Pinpoint the cell where the given text exists, returning its [X, Y] midpoint coordinate. 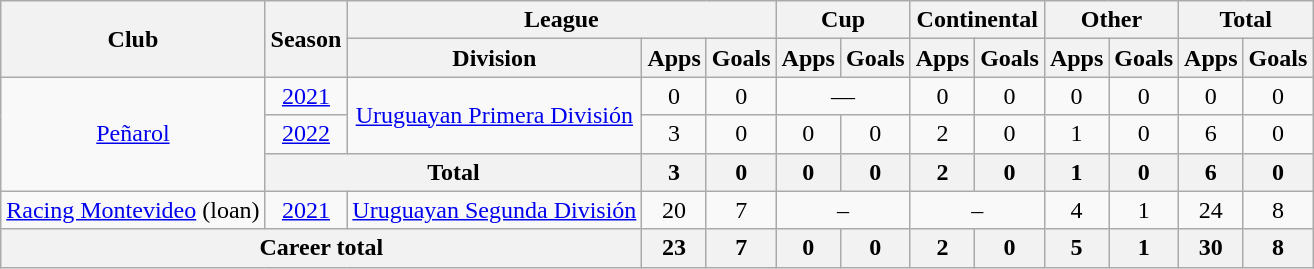
Racing Montevideo (loan) [133, 210]
4 [1076, 210]
30 [1211, 248]
Continental [977, 20]
20 [674, 210]
Career total [322, 248]
Division [494, 58]
Peñarol [133, 134]
Club [133, 39]
Uruguayan Segunda División [494, 210]
Uruguayan Primera División [494, 115]
24 [1211, 210]
2022 [306, 134]
Cup [843, 20]
5 [1076, 248]
Season [306, 39]
Other [1111, 20]
League [562, 20]
— [843, 96]
23 [674, 248]
